Scan for the cell matching the given text and deliver its [X, Y] coordinate at center. 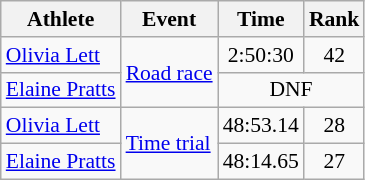
48:53.14 [261, 126]
DNF [292, 90]
Time [261, 19]
Road race [170, 72]
42 [334, 55]
27 [334, 162]
Rank [334, 19]
Time trial [170, 144]
28 [334, 126]
Athlete [61, 19]
Event [170, 19]
48:14.65 [261, 162]
2:50:30 [261, 55]
